Locate the cell with the specified text and output its [X, Y] center coordinate. 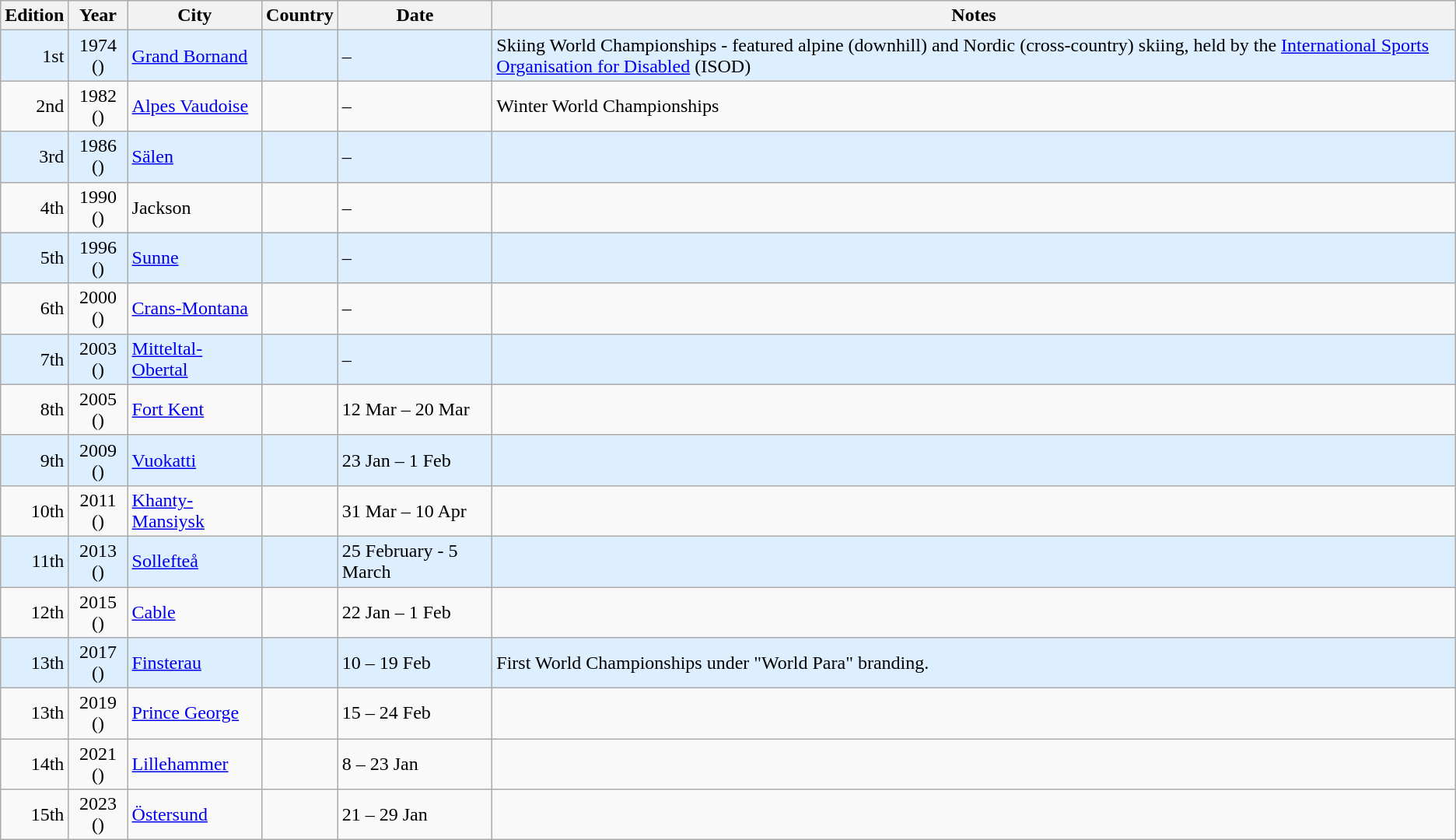
2003 () [98, 359]
31 Mar – 10 Apr [415, 510]
Year [98, 16]
Sunne [194, 258]
5th [34, 258]
2000 () [98, 308]
21 – 29 Jan [415, 815]
Winter World Championships [974, 106]
Crans-Montana [194, 308]
25 February - 5 March [415, 562]
Country [300, 16]
Sollefteå [194, 562]
Östersund [194, 815]
Notes [974, 16]
Khanty-Mansiysk [194, 510]
1996 () [98, 258]
Prince George [194, 714]
2015 () [98, 611]
3rd [34, 157]
2nd [34, 106]
Lillehammer [194, 764]
6th [34, 308]
1974 () [98, 56]
2013 () [98, 562]
Fort Kent [194, 409]
2005 () [98, 409]
22 Jan – 1 Feb [415, 611]
14th [34, 764]
2019 () [98, 714]
10 – 19 Feb [415, 663]
23 Jan – 1 Feb [415, 460]
15th [34, 815]
4th [34, 207]
12 Mar – 20 Mar [415, 409]
City [194, 16]
15 – 24 Feb [415, 714]
1982 () [98, 106]
First World Championships under "World Para" branding. [974, 663]
7th [34, 359]
Date [415, 16]
8th [34, 409]
2017 () [98, 663]
10th [34, 510]
Alpes Vaudoise [194, 106]
1986 () [98, 157]
Edition [34, 16]
1st [34, 56]
2021 () [98, 764]
Finsterau [194, 663]
8 – 23 Jan [415, 764]
1990 () [98, 207]
2011 () [98, 510]
Vuokatti [194, 460]
2009 () [98, 460]
9th [34, 460]
Sälen [194, 157]
Grand Bornand [194, 56]
Jackson [194, 207]
12th [34, 611]
2023 () [98, 815]
11th [34, 562]
Mitteltal-Obertal [194, 359]
Cable [194, 611]
